Capture the cell that displays the provided text and extract its [X, Y] central coordinate. 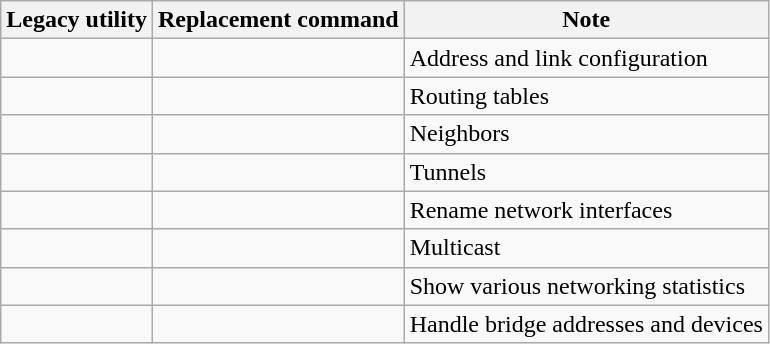
Address and link configuration [586, 58]
Show various networking statistics [586, 286]
Legacy utility [77, 20]
Neighbors [586, 134]
Handle bridge addresses and devices [586, 324]
Multicast [586, 248]
Note [586, 20]
Tunnels [586, 172]
Rename network interfaces [586, 210]
Replacement command [278, 20]
Routing tables [586, 96]
